Extract the (x, y) coordinate from the center of the cell holding the provided text.  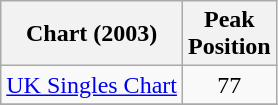
PeakPosition (229, 34)
77 (229, 85)
Chart (2003) (92, 34)
UK Singles Chart (92, 85)
